Capture the cell that displays the provided text and extract its [X, Y] central coordinate. 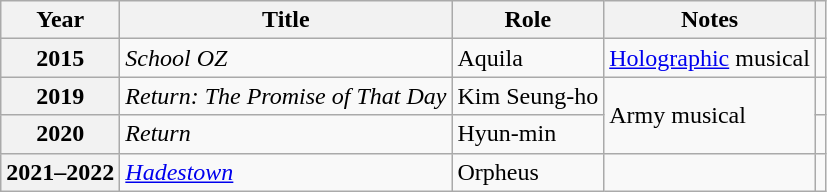
2021–2022 [60, 172]
Aquila [528, 58]
Notes [710, 20]
Hadestown [286, 172]
Title [286, 20]
School OZ [286, 58]
Holographic musical [710, 58]
Kim Seung-ho [528, 96]
Orpheus [528, 172]
Return: The Promise of That Day [286, 96]
Army musical [710, 115]
Role [528, 20]
Return [286, 134]
Year [60, 20]
Hyun-min [528, 134]
2020 [60, 134]
2019 [60, 96]
2015 [60, 58]
